Scan for the cell matching the given text and deliver its (x, y) coordinate at center. 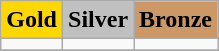
Gold (32, 20)
Bronze (176, 20)
Silver (98, 20)
